For the text-containing cell, return its midpoint in (x, y) coordinate format. 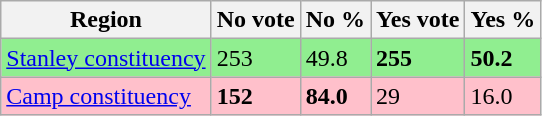
16.0 (503, 96)
No vote (256, 20)
Yes % (503, 20)
No % (335, 20)
255 (418, 58)
Yes vote (418, 20)
Stanley constituency (106, 58)
49.8 (335, 58)
29 (418, 96)
Region (106, 20)
84.0 (335, 96)
253 (256, 58)
Camp constituency (106, 96)
152 (256, 96)
50.2 (503, 58)
